Detect which cell encompasses the target text, then output its [x, y] center coordinate. 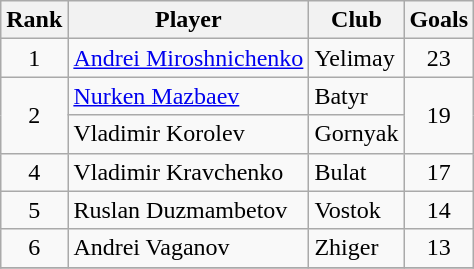
19 [439, 115]
2 [34, 115]
Andrei Vaganov [188, 248]
Vostok [356, 210]
Nurken Mazbaev [188, 96]
6 [34, 248]
Andrei Miroshnichenko [188, 58]
Rank [34, 20]
4 [34, 172]
14 [439, 210]
Batyr [356, 96]
Yelimay [356, 58]
Vladimir Korolev [188, 134]
Bulat [356, 172]
Vladimir Kravchenko [188, 172]
23 [439, 58]
Goals [439, 20]
5 [34, 210]
Gornyak [356, 134]
17 [439, 172]
Zhiger [356, 248]
Player [188, 20]
Ruslan Duzmambetov [188, 210]
13 [439, 248]
Club [356, 20]
1 [34, 58]
